For the text-containing cell, return its midpoint in (x, y) coordinate format. 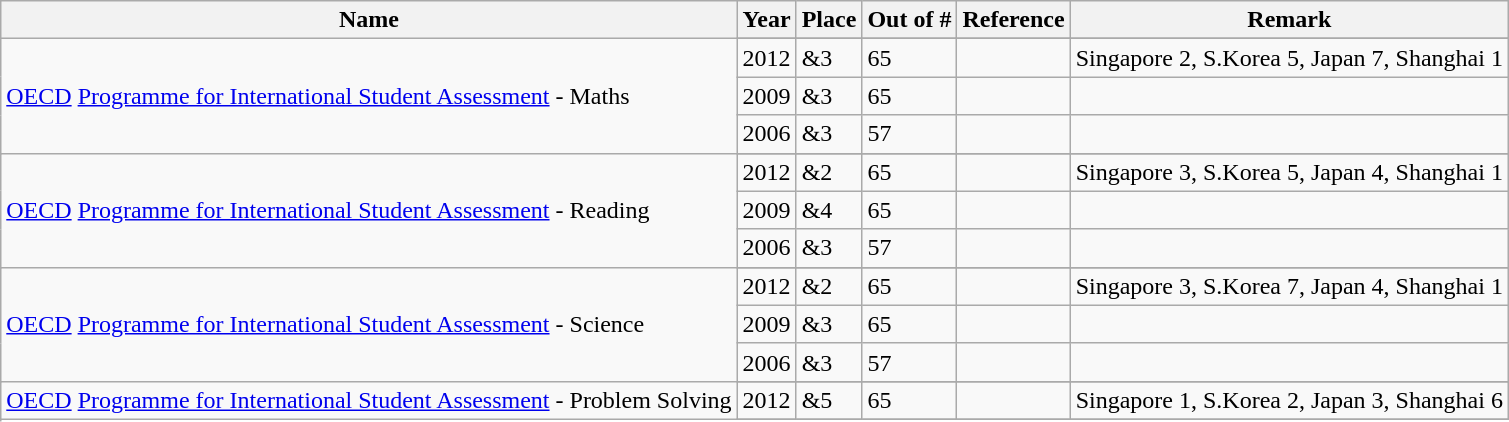
&4 (829, 210)
Singapore 3, S.Korea 5, Japan 4, Shanghai 1 (1289, 172)
OECD Programme for International Student Assessment - Science (369, 324)
OECD Programme for International Student Assessment - Problem Solving (369, 400)
Place (829, 20)
&5 (829, 400)
Singapore 2, S.Korea 5, Japan 7, Shanghai 1 (1289, 58)
Name (369, 20)
Out of # (910, 20)
Singapore 1, S.Korea 2, Japan 3, Shanghai 6 (1289, 400)
Remark (1289, 20)
Year (766, 20)
OECD Programme for International Student Assessment - Maths (369, 96)
Singapore 3, S.Korea 7, Japan 4, Shanghai 1 (1289, 286)
OECD Programme for International Student Assessment - Reading (369, 210)
Reference (1014, 20)
